Provide the [x, y] coordinate of the cell's center where the given text is located.  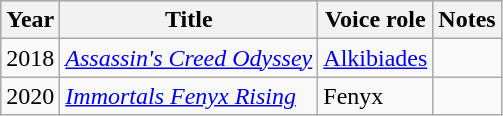
Assassin's Creed Odyssey [189, 58]
Immortals Fenyx Rising [189, 96]
Year [30, 20]
Voice role [376, 20]
Alkibiades [376, 58]
2020 [30, 96]
Fenyx [376, 96]
Title [189, 20]
2018 [30, 58]
Notes [467, 20]
